From the cell containing the given text, extract its center point as [x, y] coordinate. 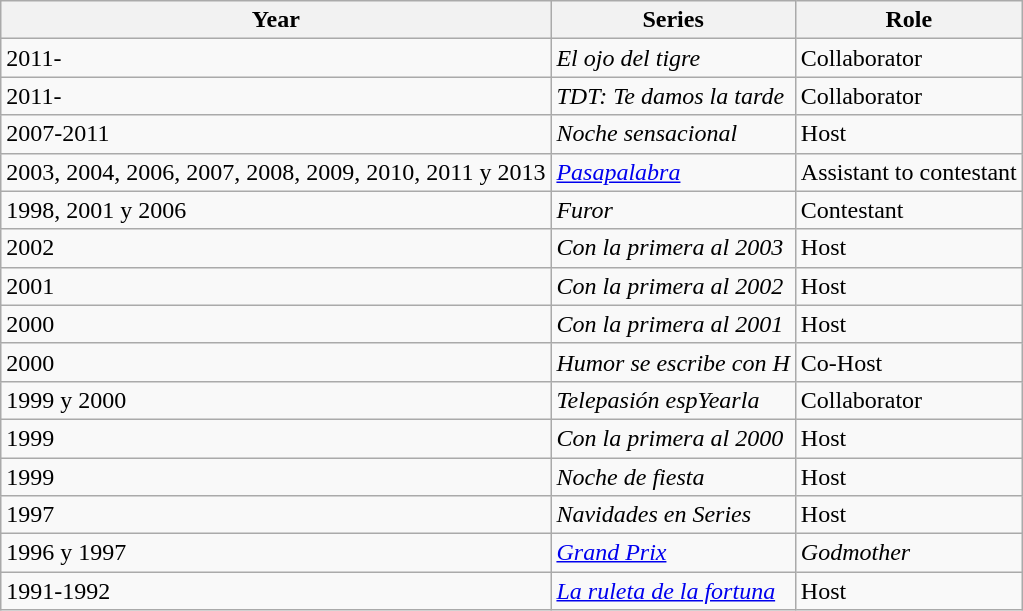
Navidades en Series [673, 515]
Con la primera al 2003 [673, 248]
Noche de fiesta [673, 477]
Noche sensacional [673, 134]
Con la primera al 2001 [673, 324]
Year [276, 20]
2003, 2004, 2006, 2007, 2008, 2009, 2010, 2011 y 2013 [276, 172]
Series [673, 20]
Assistant to contestant [908, 172]
Pasapalabra [673, 172]
Godmother [908, 553]
Humor se escribe con H [673, 362]
1996 y 1997 [276, 553]
Role [908, 20]
Con la primera al 2000 [673, 438]
Grand Prix [673, 553]
Telepasión espYearla [673, 400]
2001 [276, 286]
2002 [276, 248]
1991-1992 [276, 591]
2007-2011 [276, 134]
Co-Host [908, 362]
TDT: Te damos la tarde [673, 96]
Contestant [908, 210]
1997 [276, 515]
Furor [673, 210]
La ruleta de la fortuna [673, 591]
1999 y 2000 [276, 400]
1998, 2001 y 2006 [276, 210]
El ojo del tigre [673, 58]
Con la primera al 2002 [673, 286]
